Return (X, Y) of the center of cell containing provided text 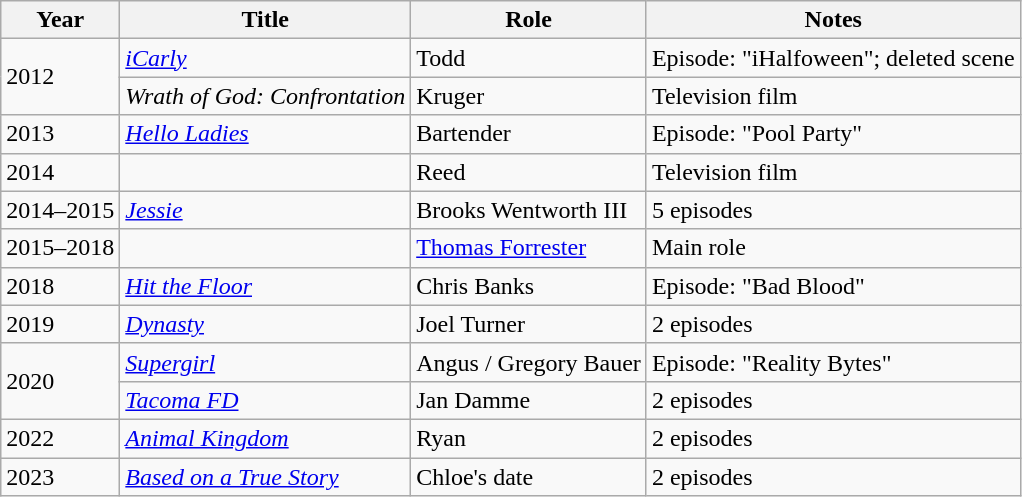
Year (60, 20)
Episode: "Reality Bytes" (833, 362)
2022 (60, 438)
Bartender (529, 134)
Hello Ladies (266, 134)
Chris Banks (529, 286)
Role (529, 20)
2013 (60, 134)
Angus / Gregory Bauer (529, 362)
Notes (833, 20)
2015–2018 (60, 248)
Joel Turner (529, 324)
Supergirl (266, 362)
Wrath of God: Confrontation (266, 96)
Episode: "Bad Blood" (833, 286)
2012 (60, 77)
2019 (60, 324)
5 episodes (833, 210)
2014–2015 (60, 210)
Brooks Wentworth III (529, 210)
Based on a True Story (266, 477)
iCarly (266, 58)
Episode: "Pool Party" (833, 134)
Title (266, 20)
Episode: "iHalfoween"; deleted scene (833, 58)
Reed (529, 172)
2014 (60, 172)
Todd (529, 58)
Animal Kingdom (266, 438)
Tacoma FD (266, 400)
Kruger (529, 96)
Thomas Forrester (529, 248)
Chloe's date (529, 477)
Hit the Floor (266, 286)
Jan Damme (529, 400)
2023 (60, 477)
Dynasty (266, 324)
2020 (60, 381)
Ryan (529, 438)
Jessie (266, 210)
2018 (60, 286)
Main role (833, 248)
